From the cell containing the given text, extract its center point as [x, y] coordinate. 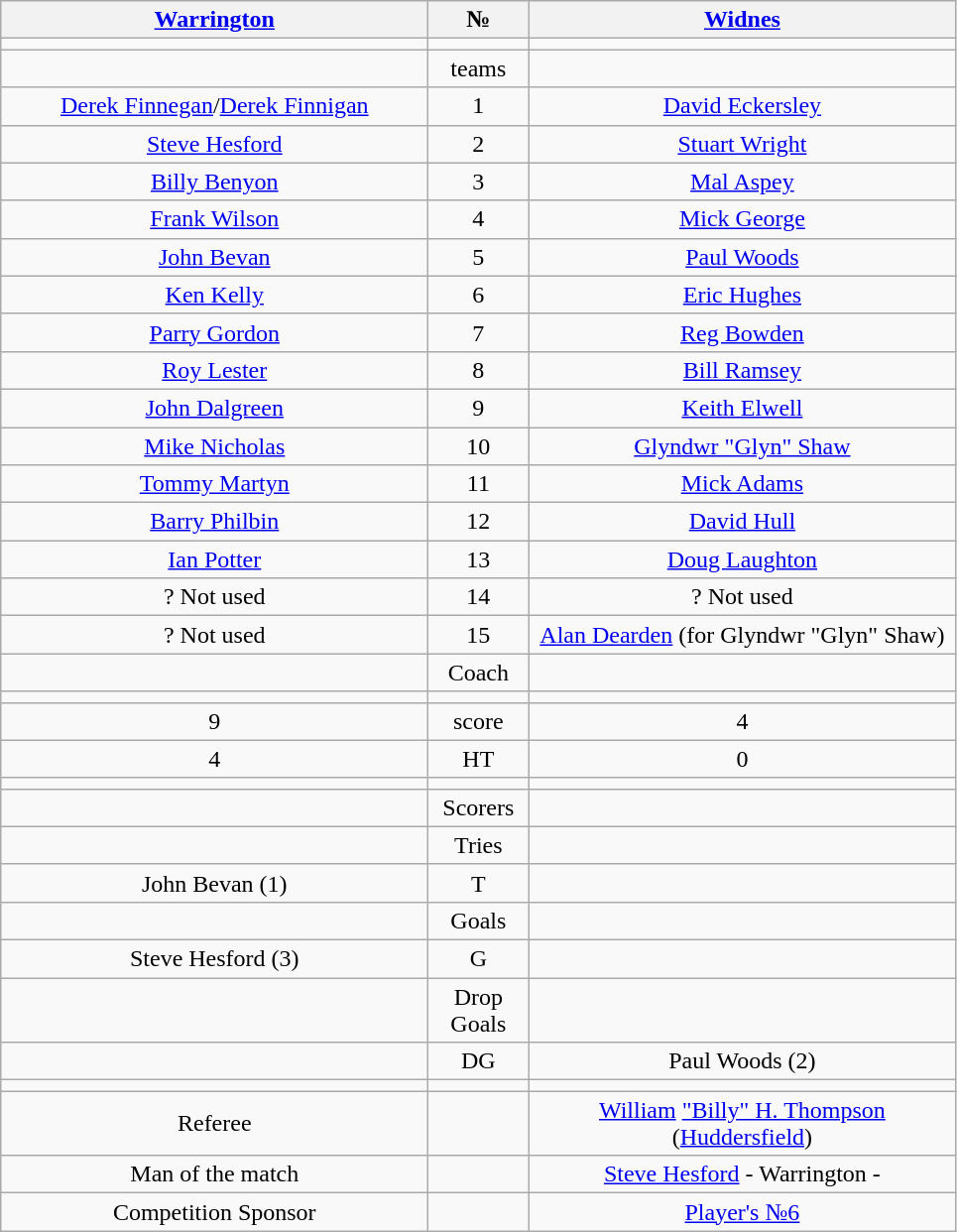
8 [478, 370]
David Eckersley [742, 106]
Scorers [478, 807]
Competition Sponsor [214, 1212]
T [478, 883]
Mike Nicholas [214, 445]
Steve Hesford - Warrington - [742, 1174]
Ken Kelly [214, 295]
Coach [478, 673]
DG [478, 1061]
Ian Potter [214, 559]
Man of the match [214, 1174]
Widnes [742, 20]
Player's №6 [742, 1212]
Steve Hesford (3) [214, 958]
1 [478, 106]
John Bevan [214, 257]
№ [478, 20]
Keith Elwell [742, 408]
Doug Laughton [742, 559]
15 [478, 635]
Drop Goals [478, 1010]
Billy Benyon [214, 182]
Mal Aspey [742, 182]
14 [478, 597]
7 [478, 332]
Alan Dearden (for Glyndwr "Glyn" Shaw) [742, 635]
score [478, 721]
teams [478, 68]
Goals [478, 921]
Derek Finnegan/Derek Finnigan [214, 106]
Warrington [214, 20]
Glyndwr "Glyn" Shaw [742, 445]
Steve Hesford [214, 144]
11 [478, 484]
Stuart Wright [742, 144]
0 [742, 759]
John Dalgreen [214, 408]
Mick George [742, 219]
13 [478, 559]
6 [478, 295]
HT [478, 759]
3 [478, 182]
Tommy Martyn [214, 484]
Frank Wilson [214, 219]
Referee [214, 1123]
Bill Ramsey [742, 370]
Reg Bowden [742, 332]
10 [478, 445]
Barry Philbin [214, 522]
Eric Hughes [742, 295]
Mick Adams [742, 484]
Paul Woods [742, 257]
Paul Woods (2) [742, 1061]
2 [478, 144]
12 [478, 522]
William "Billy" H. Thompson (Huddersfield) [742, 1123]
David Hull [742, 522]
G [478, 958]
Tries [478, 845]
Parry Gordon [214, 332]
Roy Lester [214, 370]
John Bevan (1) [214, 883]
5 [478, 257]
